Return the [x, y] coordinate for the center point of the cell that contains the specified text.  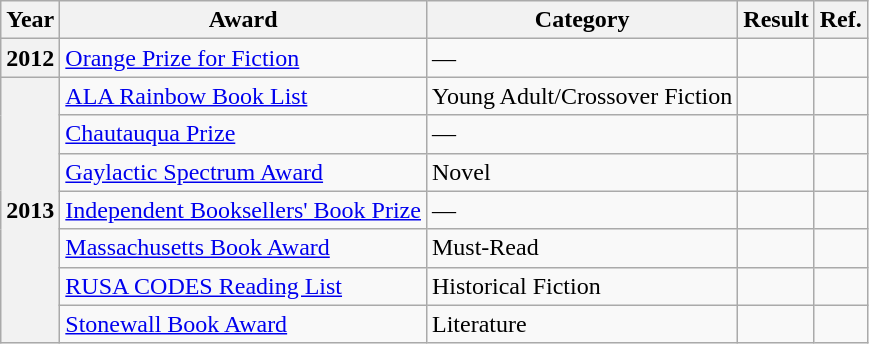
Historical Fiction [582, 286]
Ref. [840, 20]
Category [582, 20]
Young Adult/Crossover Fiction [582, 96]
Orange Prize for Fiction [244, 58]
Literature [582, 324]
Must-Read [582, 248]
Chautauqua Prize [244, 134]
Result [776, 20]
Year [30, 20]
2013 [30, 210]
Independent Booksellers' Book Prize [244, 210]
Stonewall Book Award [244, 324]
Novel [582, 172]
2012 [30, 58]
Award [244, 20]
ALA Rainbow Book List [244, 96]
Massachusetts Book Award [244, 248]
Gaylactic Spectrum Award [244, 172]
RUSA CODES Reading List [244, 286]
